Detect which cell encompasses the target text, then output its [X, Y] center coordinate. 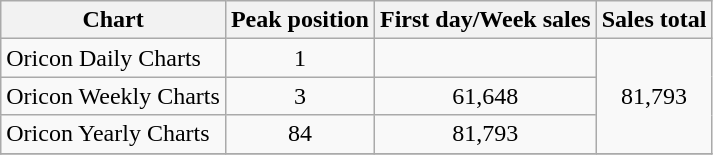
61,648 [485, 96]
Oricon Yearly Charts [114, 134]
Oricon Weekly Charts [114, 96]
1 [300, 58]
Chart [114, 20]
First day/Week sales [485, 20]
Peak position [300, 20]
Oricon Daily Charts [114, 58]
3 [300, 96]
84 [300, 134]
Sales total [654, 20]
